Find where the given text appears and provide that cell's center as [x, y] coordinate. 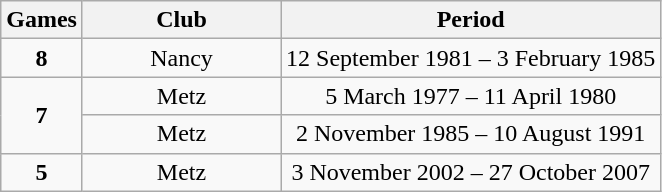
8 [42, 58]
Club [181, 20]
3 November 2002 – 27 October 2007 [470, 172]
5 [42, 172]
2 November 1985 – 10 August 1991 [470, 134]
5 March 1977 – 11 April 1980 [470, 96]
Nancy [181, 58]
12 September 1981 – 3 February 1985 [470, 58]
Period [470, 20]
Games [42, 20]
7 [42, 115]
